Return the [x, y] coordinate for the center point of the cell that contains the specified text.  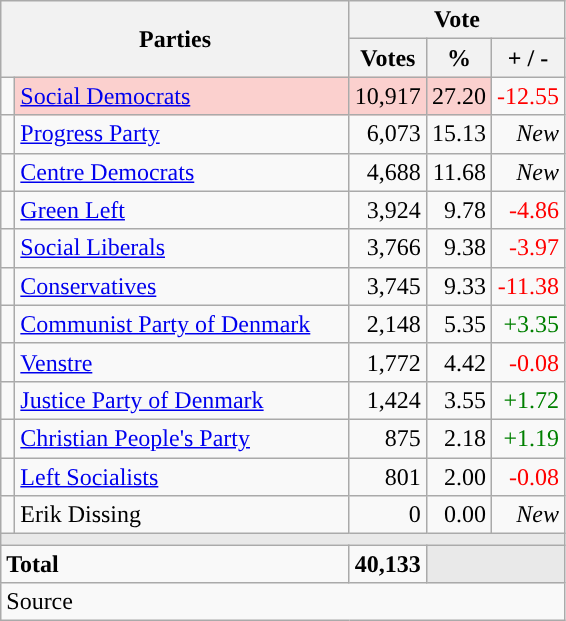
Left Socialists [182, 477]
1,772 [388, 362]
% [458, 58]
9.33 [458, 286]
Vote [456, 20]
Votes [388, 58]
Conservatives [182, 286]
3.55 [458, 400]
Venstre [182, 362]
5.35 [458, 324]
15.13 [458, 134]
Erik Dissing [182, 515]
801 [388, 477]
Centre Democrats [182, 172]
Parties [176, 39]
Green Left [182, 210]
2.00 [458, 477]
-11.38 [528, 286]
+1.72 [528, 400]
-4.86 [528, 210]
9.78 [458, 210]
-3.97 [528, 248]
11.68 [458, 172]
Christian People's Party [182, 438]
Source [283, 602]
0 [388, 515]
Communist Party of Denmark [182, 324]
40,133 [388, 564]
0.00 [458, 515]
Progress Party [182, 134]
3,745 [388, 286]
1,424 [388, 400]
3,766 [388, 248]
-12.55 [528, 96]
4.42 [458, 362]
Justice Party of Denmark [182, 400]
2,148 [388, 324]
+3.35 [528, 324]
4,688 [388, 172]
2.18 [458, 438]
9.38 [458, 248]
875 [388, 438]
27.20 [458, 96]
3,924 [388, 210]
Social Democrats [182, 96]
6,073 [388, 134]
10,917 [388, 96]
Total [176, 564]
+1.19 [528, 438]
+ / - [528, 58]
Social Liberals [182, 248]
